Return the [x, y] coordinate for the center point of the cell that contains the specified text.  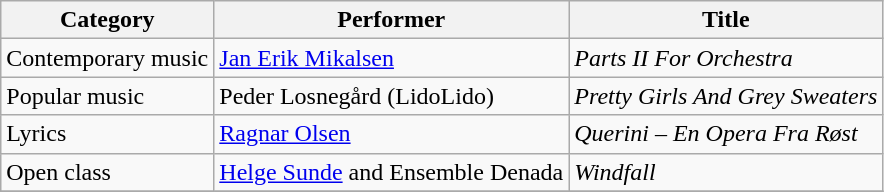
Peder Losnegård (LidoLido) [392, 96]
Lyrics [108, 134]
Title [726, 20]
Querini – En Opera Fra Røst [726, 134]
Windfall [726, 172]
Pretty Girls And Grey Sweaters [726, 96]
Open class [108, 172]
Popular music [108, 96]
Helge Sunde and Ensemble Denada [392, 172]
Ragnar Olsen [392, 134]
Performer [392, 20]
Parts II For Orchestra [726, 58]
Contemporary music [108, 58]
Jan Erik Mikalsen [392, 58]
Category [108, 20]
